Determine the [x, y] coordinate at the center of the cell enclosing the given text.  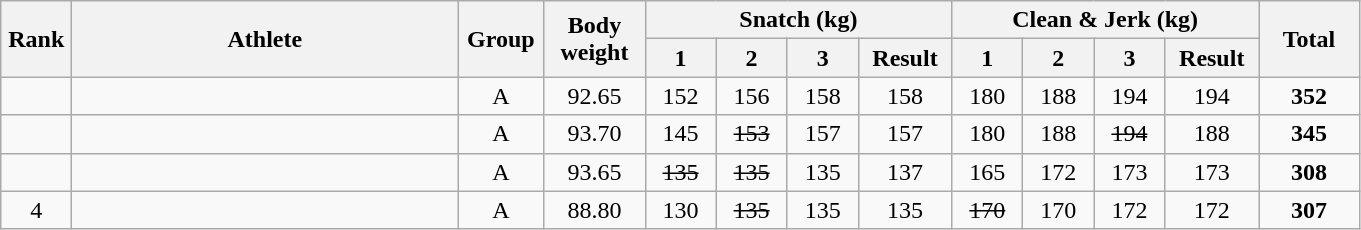
152 [680, 96]
153 [752, 134]
Body weight [594, 39]
308 [1308, 172]
Athlete [265, 39]
Rank [36, 39]
93.65 [594, 172]
352 [1308, 96]
88.80 [594, 210]
Snatch (kg) [798, 20]
156 [752, 96]
Total [1308, 39]
4 [36, 210]
93.70 [594, 134]
137 [905, 172]
Group [501, 39]
165 [988, 172]
92.65 [594, 96]
307 [1308, 210]
130 [680, 210]
Clean & Jerk (kg) [1106, 20]
345 [1308, 134]
145 [680, 134]
